Return the (X, Y) coordinate for the center point of the cell that contains the specified text.  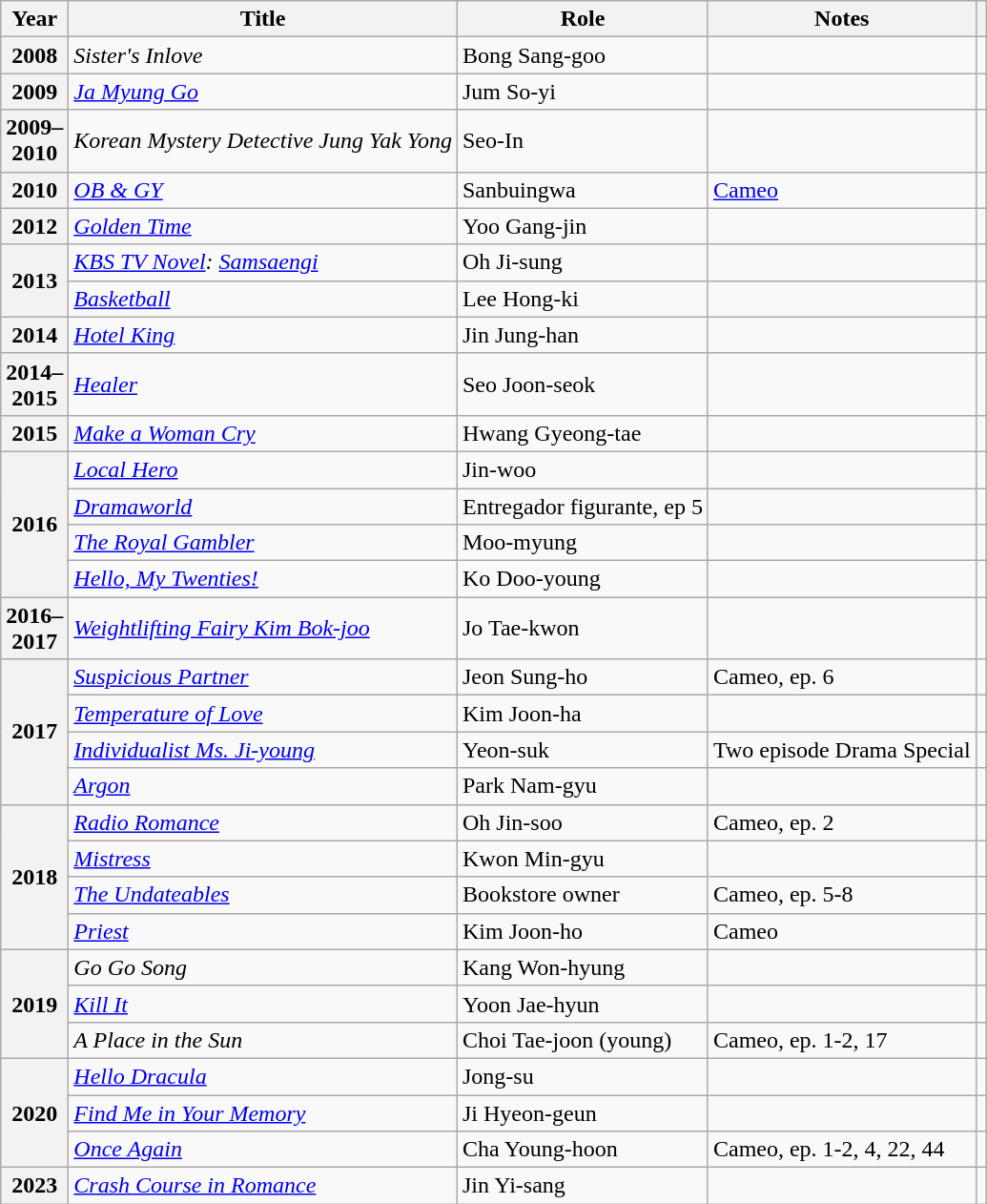
Jin-woo (582, 469)
Cameo, ep. 1-2, 4, 22, 44 (841, 1150)
Year (34, 19)
Choi Tae-joon (young) (582, 1040)
2008 (34, 55)
Bookstore owner (582, 895)
Seo-In (582, 141)
Yoon Jae-hyun (582, 1004)
Ji Hyeon-geun (582, 1113)
2015 (34, 433)
Go Go Song (263, 967)
Cameo, ep. 5-8 (841, 895)
Notes (841, 19)
Korean Mystery Detective Jung Yak Yong (263, 141)
2023 (34, 1186)
Title (263, 19)
2018 (34, 877)
Kill It (263, 1004)
Two episode Drama Special (841, 750)
The Undateables (263, 895)
Cameo, ep. 6 (841, 677)
2014 (34, 335)
Role (582, 19)
Argon (263, 786)
Cha Young-hoon (582, 1150)
Hwang Gyeong-tae (582, 433)
Individualist Ms. Ji-young (263, 750)
2017 (34, 732)
Yeon-suk (582, 750)
Jeon Sung-ho (582, 677)
Jin Yi-sang (582, 1186)
2009 (34, 92)
Lee Hong-ki (582, 299)
Oh Ji-sung (582, 262)
Basketball (263, 299)
Sister's Inlove (263, 55)
Moo-myung (582, 543)
2014–2015 (34, 384)
Entregador figurante, ep 5 (582, 507)
Seo Joon-seok (582, 384)
Make a Woman Cry (263, 433)
Local Hero (263, 469)
Once Again (263, 1150)
Yoo Gang-jin (582, 226)
Radio Romance (263, 822)
Cameo, ep. 1-2, 17 (841, 1040)
The Royal Gambler (263, 543)
Kim Joon-ha (582, 714)
Jo Tae-kwon (582, 628)
2020 (34, 1112)
Bong Sang-goo (582, 55)
Jong-su (582, 1076)
Dramaworld (263, 507)
Cameo, ep. 2 (841, 822)
Hello, My Twenties! (263, 579)
Crash Course in Romance (263, 1186)
Suspicious Partner (263, 677)
Healer (263, 384)
2016 (34, 524)
Park Nam-gyu (582, 786)
Temperature of Love (263, 714)
Find Me in Your Memory (263, 1113)
Jum So-yi (582, 92)
2019 (34, 1004)
Mistress (263, 859)
2010 (34, 190)
2009–2010 (34, 141)
A Place in the Sun (263, 1040)
Kang Won-hyung (582, 967)
Priest (263, 931)
2013 (34, 280)
OB & GY (263, 190)
Jin Jung-han (582, 335)
Ko Doo-young (582, 579)
Golden Time (263, 226)
Kim Joon-ho (582, 931)
Kwon Min-gyu (582, 859)
Weightlifting Fairy Kim Bok-joo (263, 628)
Ja Myung Go (263, 92)
2012 (34, 226)
Hello Dracula (263, 1076)
Oh Jin-soo (582, 822)
KBS TV Novel: Samsaengi (263, 262)
Sanbuingwa (582, 190)
Hotel King (263, 335)
2016–2017 (34, 628)
